Capture the cell that displays the provided text and extract its [X, Y] central coordinate. 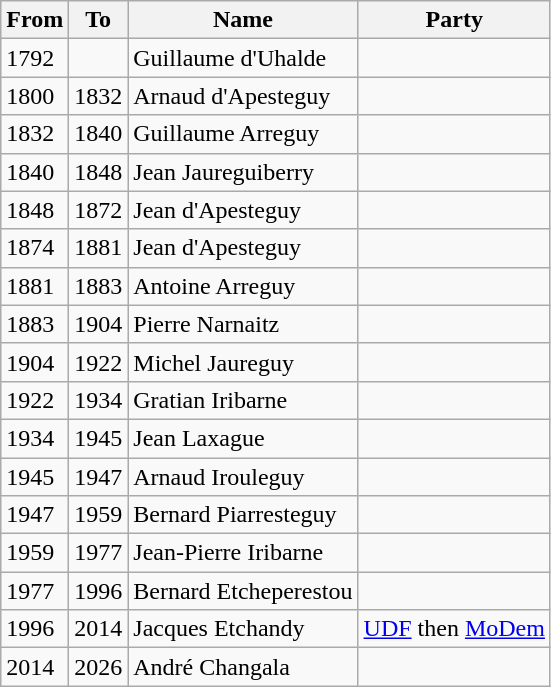
Jean Laxague [243, 438]
Bernard Piarresteguy [243, 515]
1792 [35, 58]
Party [454, 20]
Arnaud d'Apesteguy [243, 96]
Jean Jaureguiberry [243, 172]
Arnaud Irouleguy [243, 477]
André Changala [243, 667]
From [35, 20]
Gratian Iribarne [243, 400]
Bernard Etcheperestou [243, 591]
Guillaume Arreguy [243, 134]
Pierre Narnaitz [243, 324]
UDF then MoDem [454, 629]
Jacques Etchandy [243, 629]
2026 [98, 667]
Guillaume d'Uhalde [243, 58]
Michel Jaureguy [243, 362]
1872 [98, 210]
Jean-Pierre Iribarne [243, 553]
To [98, 20]
1874 [35, 248]
1800 [35, 96]
Name [243, 20]
Antoine Arreguy [243, 286]
